Provide the [x, y] coordinate of the cell's center where the given text is located.  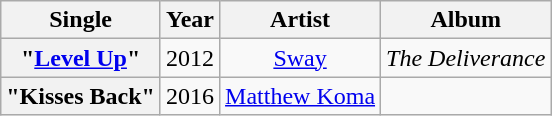
2012 [190, 58]
Sway [300, 58]
Year [190, 20]
Artist [300, 20]
Album [466, 20]
"Level Up" [81, 58]
"Kisses Back" [81, 96]
2016 [190, 96]
The Deliverance [466, 58]
Matthew Koma [300, 96]
Single [81, 20]
